Capture the cell that displays the provided text and extract its [x, y] central coordinate. 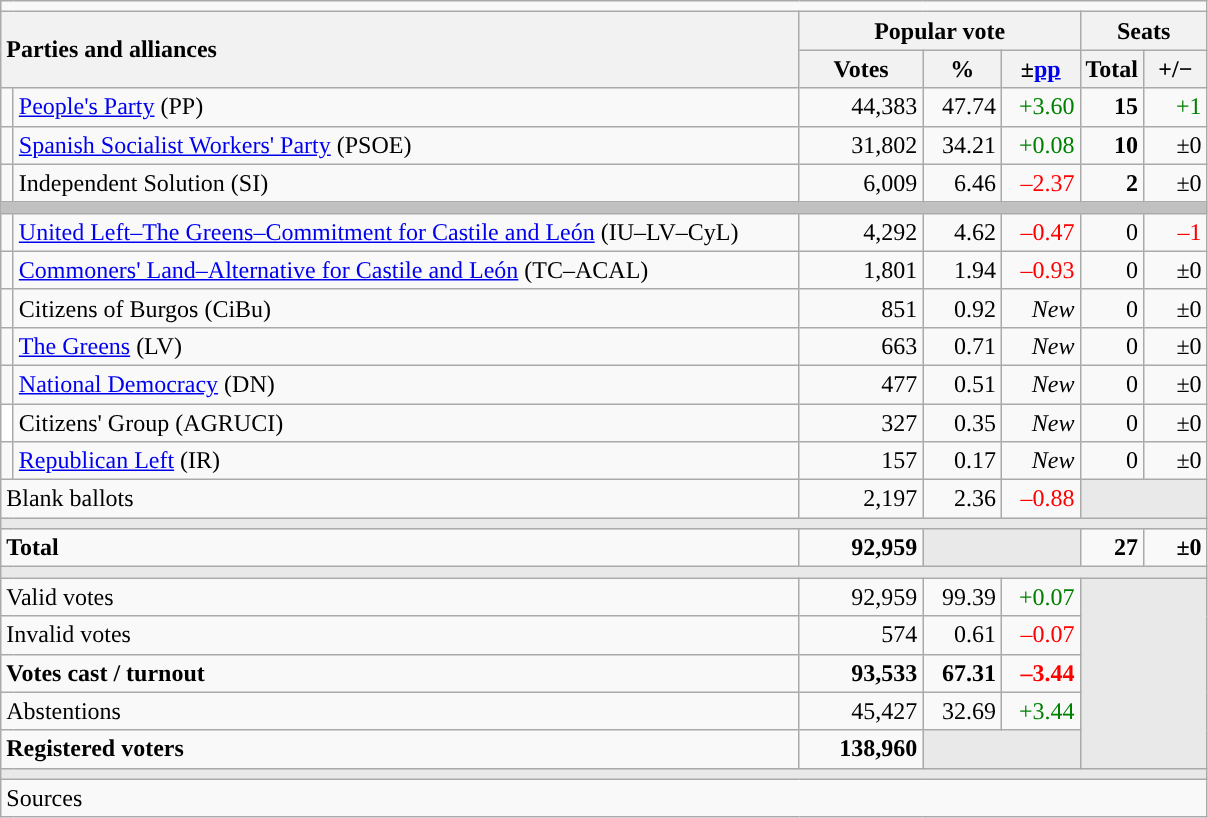
Citizens' Group (AGRUCI) [406, 423]
99.39 [962, 597]
+3.44 [1040, 711]
2.36 [962, 499]
–0.47 [1040, 232]
Abstentions [400, 711]
+0.07 [1040, 597]
Popular vote [940, 31]
Invalid votes [400, 635]
2 [1112, 183]
People's Party (PP) [406, 107]
United Left–The Greens–Commitment for Castile and León (IU–LV–CyL) [406, 232]
0.17 [962, 461]
31,802 [861, 145]
0.35 [962, 423]
Spanish Socialist Workers' Party (PSOE) [406, 145]
+1 [1176, 107]
157 [861, 461]
–0.93 [1040, 270]
34.21 [962, 145]
2,197 [861, 499]
–0.07 [1040, 635]
0.51 [962, 384]
Sources [604, 798]
574 [861, 635]
47.74 [962, 107]
663 [861, 346]
The Greens (LV) [406, 346]
327 [861, 423]
Votes [861, 69]
+/− [1176, 69]
0.71 [962, 346]
Seats [1144, 31]
4.62 [962, 232]
–3.44 [1040, 673]
15 [1112, 107]
0.61 [962, 635]
93,533 [861, 673]
6,009 [861, 183]
–1 [1176, 232]
% [962, 69]
Parties and alliances [400, 50]
Blank ballots [400, 499]
45,427 [861, 711]
4,292 [861, 232]
–2.37 [1040, 183]
Republican Left (IR) [406, 461]
27 [1112, 548]
1,801 [861, 270]
32.69 [962, 711]
National Democracy (DN) [406, 384]
851 [861, 308]
67.31 [962, 673]
477 [861, 384]
–0.88 [1040, 499]
+3.60 [1040, 107]
10 [1112, 145]
0.92 [962, 308]
6.46 [962, 183]
Registered voters [400, 749]
Votes cast / turnout [400, 673]
Independent Solution (SI) [406, 183]
+0.08 [1040, 145]
Commoners' Land–Alternative for Castile and León (TC–ACAL) [406, 270]
Valid votes [400, 597]
±pp [1040, 69]
138,960 [861, 749]
Citizens of Burgos (CiBu) [406, 308]
1.94 [962, 270]
44,383 [861, 107]
